Return the [X, Y] coordinate for the center point of the cell that contains the specified text.  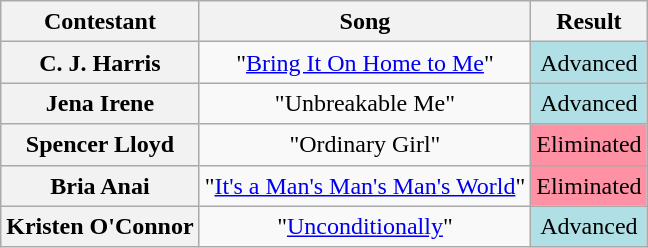
"Ordinary Girl" [365, 144]
"Bring It On Home to Me" [365, 62]
C. J. Harris [100, 62]
Contestant [100, 22]
Kristen O'Connor [100, 226]
Song [365, 22]
Result [589, 22]
"It's a Man's Man's Man's World" [365, 186]
"Unconditionally" [365, 226]
Bria Anai [100, 186]
"Unbreakable Me" [365, 104]
Spencer Lloyd [100, 144]
Jena Irene [100, 104]
